For the text-containing cell, return its midpoint in [X, Y] coordinate format. 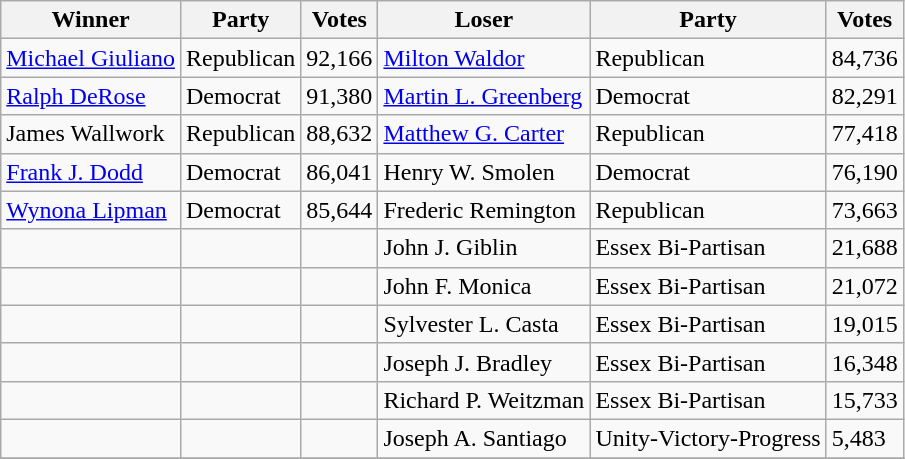
73,663 [864, 210]
19,015 [864, 324]
Martin L. Greenberg [484, 96]
92,166 [340, 58]
Winner [91, 20]
Matthew G. Carter [484, 134]
21,072 [864, 286]
Joseph A. Santiago [484, 438]
85,644 [340, 210]
82,291 [864, 96]
5,483 [864, 438]
Milton Waldor [484, 58]
Sylvester L. Casta [484, 324]
John J. Giblin [484, 248]
77,418 [864, 134]
21,688 [864, 248]
Ralph DeRose [91, 96]
16,348 [864, 362]
Wynona Lipman [91, 210]
Frederic Remington [484, 210]
Michael Giuliano [91, 58]
15,733 [864, 400]
Henry W. Smolen [484, 172]
Loser [484, 20]
84,736 [864, 58]
James Wallwork [91, 134]
91,380 [340, 96]
Unity-Victory-Progress [708, 438]
Frank J. Dodd [91, 172]
Richard P. Weitzman [484, 400]
88,632 [340, 134]
John F. Monica [484, 286]
86,041 [340, 172]
76,190 [864, 172]
Joseph J. Bradley [484, 362]
